Scan for the cell matching the given text and deliver its (X, Y) coordinate at center. 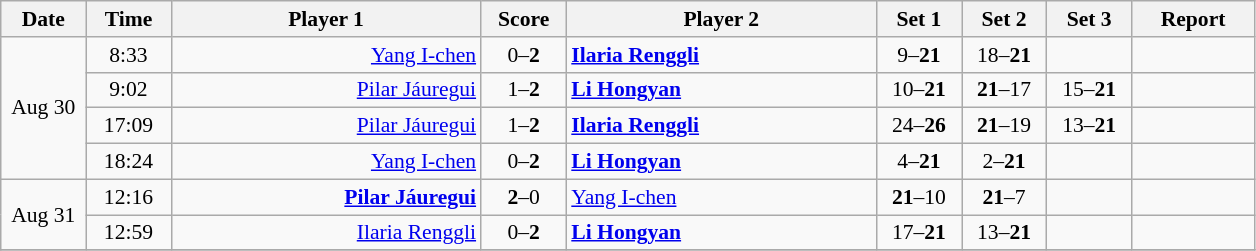
21–10 (918, 197)
Set 2 (1004, 19)
Set 3 (1090, 19)
10–21 (918, 90)
17:09 (128, 126)
21–7 (1004, 197)
18:24 (128, 162)
17–21 (918, 233)
18–21 (1004, 55)
15–21 (1090, 90)
Report (1194, 19)
Aug 30 (44, 108)
2–21 (1004, 162)
8:33 (128, 55)
12:59 (128, 233)
Player 2 (721, 19)
12:16 (128, 197)
Score (524, 19)
2–0 (524, 197)
21–19 (1004, 126)
Time (128, 19)
Player 1 (326, 19)
24–26 (918, 126)
Aug 31 (44, 214)
21–17 (1004, 90)
4–21 (918, 162)
9:02 (128, 90)
9–21 (918, 55)
Set 1 (918, 19)
Date (44, 19)
